Determine the (x, y) coordinate at the center of the cell enclosing the given text.  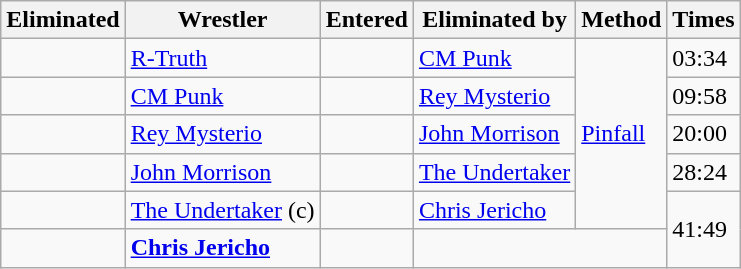
Method (622, 20)
The Undertaker (c) (222, 210)
20:00 (704, 134)
R-Truth (222, 58)
The Undertaker (494, 172)
Pinfall (622, 134)
Eliminated (63, 20)
Wrestler (222, 20)
28:24 (704, 172)
Times (704, 20)
Entered (366, 20)
09:58 (704, 96)
03:34 (704, 58)
41:49 (704, 229)
Eliminated by (494, 20)
